Detect which cell encompasses the target text, then output its (X, Y) center coordinate. 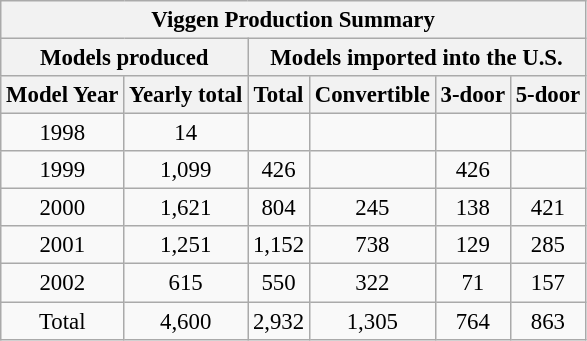
1,305 (372, 321)
Viggen Production Summary (294, 20)
71 (472, 283)
1,621 (186, 208)
1,099 (186, 170)
863 (548, 321)
764 (472, 321)
3-door (472, 95)
Model Year (62, 95)
804 (279, 208)
2001 (62, 245)
Yearly total (186, 95)
550 (279, 283)
738 (372, 245)
4,600 (186, 321)
14 (186, 133)
2002 (62, 283)
157 (548, 283)
2000 (62, 208)
1,251 (186, 245)
1,152 (279, 245)
615 (186, 283)
138 (472, 208)
245 (372, 208)
Models produced (124, 58)
129 (472, 245)
Models imported into the U.S. (417, 58)
2,932 (279, 321)
421 (548, 208)
1998 (62, 133)
322 (372, 283)
5-door (548, 95)
Convertible (372, 95)
1999 (62, 170)
285 (548, 245)
